Extract the (X, Y) coordinate from the center of the cell holding the provided text.  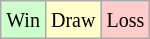
Draw (72, 20)
Win (24, 20)
Loss (126, 20)
